Locate the cell with the specified text and output its (X, Y) center coordinate. 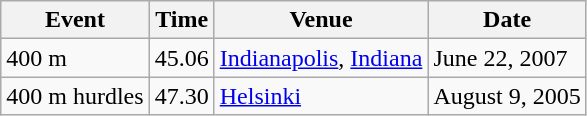
47.30 (182, 96)
Date (507, 20)
400 m (75, 58)
June 22, 2007 (507, 58)
45.06 (182, 58)
Helsinki (321, 96)
Time (182, 20)
400 m hurdles (75, 96)
August 9, 2005 (507, 96)
Indianapolis, Indiana (321, 58)
Venue (321, 20)
Event (75, 20)
